From the cell containing the given text, extract its center point as [X, Y] coordinate. 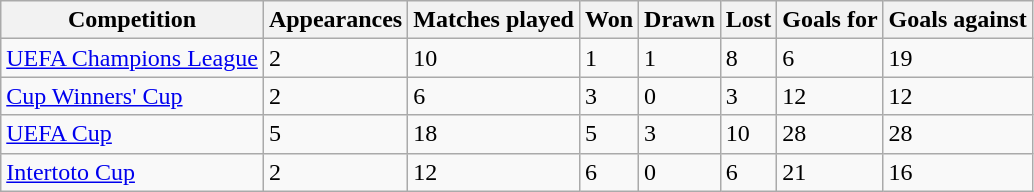
Matches played [494, 20]
UEFA Cup [132, 134]
21 [830, 172]
Goals against [958, 20]
Drawn [680, 20]
16 [958, 172]
Appearances [335, 20]
Lost [748, 20]
Competition [132, 20]
19 [958, 58]
Cup Winners' Cup [132, 96]
Won [608, 20]
Intertoto Cup [132, 172]
18 [494, 134]
UEFA Champions League [132, 58]
8 [748, 58]
Goals for [830, 20]
